Return the [X, Y] coordinate for the center point of the cell that contains the specified text.  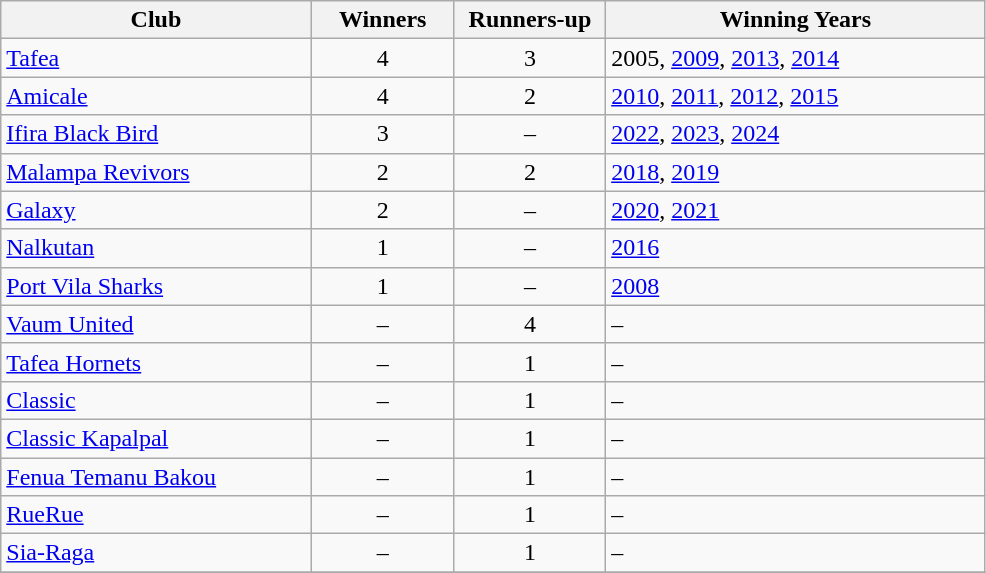
Winning Years [796, 20]
2008 [796, 286]
RueRue [156, 515]
Malampa Revivors [156, 172]
Vaum United [156, 324]
Tafea [156, 58]
Club [156, 20]
Amicale [156, 96]
Winners [382, 20]
Nalkutan [156, 248]
Classic Kapalpal [156, 438]
2010, 2011, 2012, 2015 [796, 96]
Sia-Raga [156, 553]
2020, 2021 [796, 210]
2016 [796, 248]
2018, 2019 [796, 172]
Classic [156, 400]
Fenua Temanu Bakou [156, 477]
Ifira Black Bird [156, 134]
2022, 2023, 2024 [796, 134]
Galaxy [156, 210]
Tafea Hornets [156, 362]
2005, 2009, 2013, 2014 [796, 58]
Port Vila Sharks [156, 286]
Runners-up [530, 20]
